Provide the (x, y) coordinate of the cell's center where the given text is located.  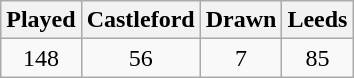
Castleford (140, 20)
56 (140, 58)
Drawn (241, 20)
Played (41, 20)
85 (318, 58)
Leeds (318, 20)
7 (241, 58)
148 (41, 58)
